From the cell containing the given text, extract its center point as (X, Y) coordinate. 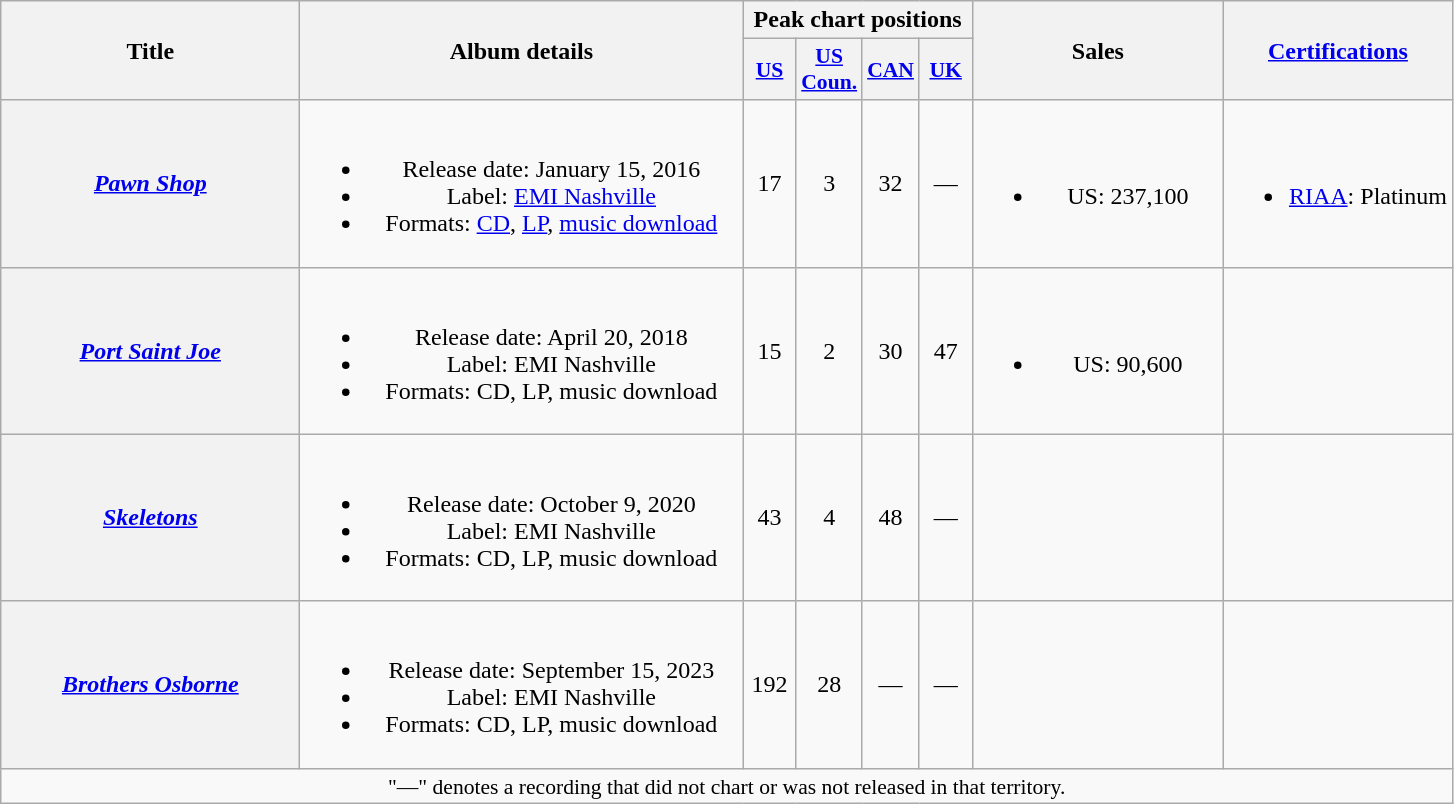
17 (770, 184)
Certifications (1338, 50)
Release date: April 20, 2018Label: EMI NashvilleFormats: CD, LP, music download (522, 350)
US: 237,100 (1098, 184)
USCoun. (829, 70)
Album details (522, 50)
48 (890, 518)
US (770, 70)
2 (829, 350)
Pawn Shop (150, 184)
192 (770, 684)
32 (890, 184)
Release date: September 15, 2023Label: EMI NashvilleFormats: CD, LP, music download (522, 684)
"—" denotes a recording that did not chart or was not released in that territory. (727, 786)
Release date: January 15, 2016Label: EMI NashvilleFormats: CD, LP, music download (522, 184)
US: 90,600 (1098, 350)
Peak chart positions (858, 20)
Brothers Osborne (150, 684)
4 (829, 518)
28 (829, 684)
Release date: October 9, 2020Label: EMI NashvilleFormats: CD, LP, music download (522, 518)
Title (150, 50)
Port Saint Joe (150, 350)
15 (770, 350)
30 (890, 350)
47 (946, 350)
CAN (890, 70)
3 (829, 184)
Skeletons (150, 518)
Sales (1098, 50)
UK (946, 70)
43 (770, 518)
RIAA: Platinum (1338, 184)
